Pinpoint the cell where the given text exists, returning its [X, Y] midpoint coordinate. 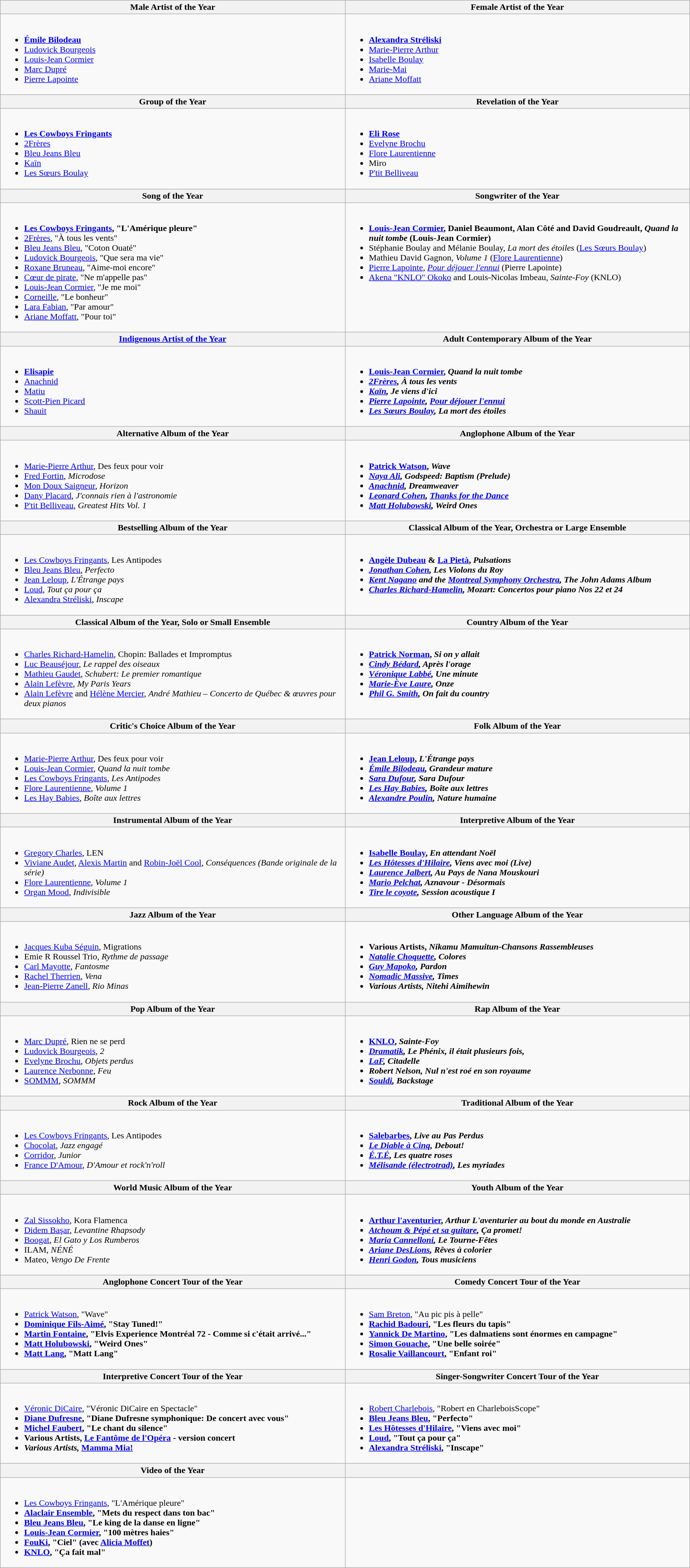
Other Language Album of the Year [517, 915]
Comedy Concert Tour of the Year [517, 1282]
Singer-Songwriter Concert Tour of the Year [517, 1376]
Les Cowboys Fringants, Les AntipodesChocolat, Jazz engagéCorridor, JuniorFrance D'Amour, D'Amour et rock'n'roll [172, 1145]
Song of the Year [172, 196]
Interpretive Album of the Year [517, 820]
Patrick Watson, WaveNaya Ali, Godspeed: Baptism (Prelude)Anachnid, DreamweaverLeonard Cohen, Thanks for the DanceMatt Holubowski, Weird Ones [517, 480]
Classical Album of the Year, Solo or Small Ensemble [172, 622]
Group of the Year [172, 102]
Anglophone Album of the Year [517, 433]
Adult Contemporary Album of the Year [517, 339]
Jacques Kuba Séguin, MigrationsEmie R Roussel Trio, Rythme de passageCarl Mayotte, FantosmeRachel Therrien, VenaJean-Pierre Zanell, Rio Minas [172, 962]
Instrumental Album of the Year [172, 820]
Interpretive Concert Tour of the Year [172, 1376]
Salebarbes, Live au Pas PerdusLe Diable à Cinq, Debout!É.T.É, Les quatre rosesMélisande (électrotrad), Les myriades [517, 1145]
Les Cowboys Fringants2FrèresBleu Jeans BleuKaïnLes Sœurs Boulay [172, 148]
Female Artist of the Year [517, 7]
Revelation of the Year [517, 102]
Les Cowboys Fringants, Les AntipodesBleu Jeans Bleu, PerfectoJean Leloup, L'Étrange paysLoud, Tout ça pour çaAlexandra Stréliski, Inscape [172, 575]
Anglophone Concert Tour of the Year [172, 1282]
Country Album of the Year [517, 622]
Traditional Album of the Year [517, 1103]
Video of the Year [172, 1471]
Zal Sissokho, Kora FlamencaDidem Başar, Levantine RhapsodyBoogat, El Gato y Los RumberosILAM, NÉNÉMateo, Vengo De Frente [172, 1235]
Folk Album of the Year [517, 726]
KNLO, Sainte-FoyDramatik, Le Phénix, il était plusieurs fois,LaF, CitadelleRobert Nelson, Nul n'est roé en son royaumeSouldi, Backstage [517, 1056]
Émile BilodeauLudovick BourgeoisLouis-Jean CormierMarc DupréPierre Lapointe [172, 55]
Classical Album of the Year, Orchestra or Large Ensemble [517, 528]
Bestselling Album of the Year [172, 528]
ElisapieAnachnidMatiuScott-Pien PicardShauit [172, 386]
Alexandra StréliskiMarie-Pierre ArthurIsabelle BoulayMarie-MaiAriane Moffatt [517, 55]
Songwriter of the Year [517, 196]
Rock Album of the Year [172, 1103]
Marc Dupré, Rien ne se perdLudovick Bourgeois, 2Evelyne Brochu, Objets perdusLaurence Nerbonne, FeuSOMMM, SOMMM [172, 1056]
Jean Leloup, L'Étrange paysÉmile Bilodeau, Grandeur matureSara Dufour, Sara DufourLes Hay Babies, Boîte aux lettresAlexandre Poulin, Nature humaine [517, 773]
Eli RoseEvelyne BrochuFlore LaurentienneMiroP'tit Belliveau [517, 148]
Male Artist of the Year [172, 7]
Patrick Norman, Si on y allaitCindy Bédard, Après l'orageVéronique Labbé, Une minuteMarie-Ève Laure, OnzePhil G. Smith, On fait du country [517, 674]
Jazz Album of the Year [172, 915]
World Music Album of the Year [172, 1187]
Indigenous Artist of the Year [172, 339]
Youth Album of the Year [517, 1187]
Pop Album of the Year [172, 1009]
Critic's Choice Album of the Year [172, 726]
Rap Album of the Year [517, 1009]
Alternative Album of the Year [172, 433]
